Identify which cell holds the provided text, then report its [X, Y] central coordinate. 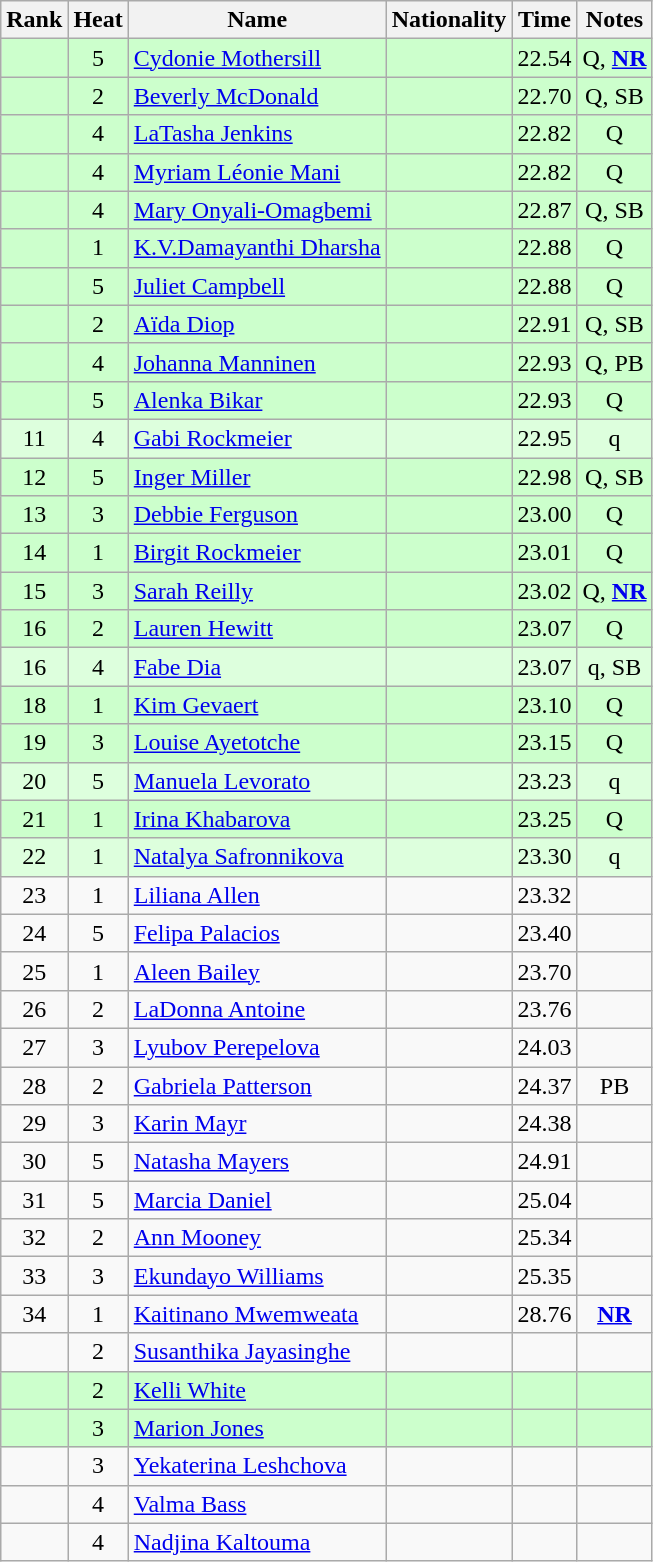
Fabe Dia [257, 667]
23.25 [544, 819]
23.70 [544, 971]
PB [614, 1085]
Liliana Allen [257, 895]
Mary Onyali-Omagbemi [257, 210]
Johanna Manninen [257, 362]
15 [34, 591]
11 [34, 438]
23.01 [544, 553]
19 [34, 743]
K.V.Damayanthi Dharsha [257, 248]
27 [34, 1047]
Natalya Safronnikova [257, 857]
23.40 [544, 933]
Kelli White [257, 1390]
LaDonna Antoine [257, 1009]
Lauren Hewitt [257, 629]
23.02 [544, 591]
31 [34, 1200]
Aïda Diop [257, 324]
Susanthika Jayasinghe [257, 1352]
Rank [34, 20]
NR [614, 1314]
Myriam Léonie Mani [257, 172]
Cydonie Mothersill [257, 58]
Heat [98, 20]
Felipa Palacios [257, 933]
23.76 [544, 1009]
Kim Gevaert [257, 705]
Louise Ayetotche [257, 743]
Birgit Rockmeier [257, 553]
Valma Bass [257, 1504]
25 [34, 971]
Debbie Ferguson [257, 515]
Manuela Levorato [257, 781]
21 [34, 819]
23 [34, 895]
33 [34, 1276]
Inger Miller [257, 477]
25.34 [544, 1238]
LaTasha Jenkins [257, 134]
Kaitinano Mwemweata [257, 1314]
Time [544, 20]
Ann Mooney [257, 1238]
24.91 [544, 1162]
30 [34, 1162]
22.95 [544, 438]
25.35 [544, 1276]
Ekundayo Williams [257, 1276]
23.30 [544, 857]
18 [34, 705]
32 [34, 1238]
Nationality [449, 20]
Marion Jones [257, 1428]
Natasha Mayers [257, 1162]
Karin Mayr [257, 1124]
28.76 [544, 1314]
22.91 [544, 324]
12 [34, 477]
Name [257, 20]
Q, PB [614, 362]
20 [34, 781]
13 [34, 515]
23.10 [544, 705]
Sarah Reilly [257, 591]
Beverly McDonald [257, 96]
29 [34, 1124]
Juliet Campbell [257, 286]
Yekaterina Leshchova [257, 1466]
24.38 [544, 1124]
Lyubov Perepelova [257, 1047]
23.23 [544, 781]
24.37 [544, 1085]
24 [34, 933]
23.32 [544, 895]
22.98 [544, 477]
22.87 [544, 210]
Aleen Bailey [257, 971]
22.70 [544, 96]
28 [34, 1085]
23.00 [544, 515]
25.04 [544, 1200]
Notes [614, 20]
14 [34, 553]
26 [34, 1009]
Irina Khabarova [257, 819]
24.03 [544, 1047]
22.54 [544, 58]
Gabi Rockmeier [257, 438]
Alenka Bikar [257, 400]
Gabriela Patterson [257, 1085]
34 [34, 1314]
q, SB [614, 667]
Nadjina Kaltouma [257, 1542]
23.15 [544, 743]
Marcia Daniel [257, 1200]
22 [34, 857]
